For the text-containing cell, return its midpoint in (X, Y) coordinate format. 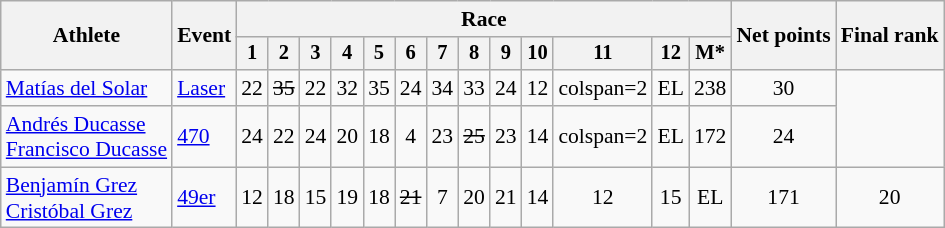
470 (204, 136)
171 (783, 198)
3 (316, 54)
Athlete (86, 36)
34 (442, 88)
11 (602, 54)
32 (347, 88)
238 (710, 88)
172 (710, 136)
10 (538, 54)
19 (347, 198)
6 (411, 54)
Benjamín GrezCristóbal Grez (86, 198)
Event (204, 36)
25 (474, 136)
1 (252, 54)
9 (506, 54)
49er (204, 198)
30 (783, 88)
Final rank (890, 36)
2 (284, 54)
Laser (204, 88)
Andrés DucasseFrancisco Ducasse (86, 136)
33 (474, 88)
Matías del Solar (86, 88)
Net points (783, 36)
5 (379, 54)
Race (484, 19)
M* (710, 54)
8 (474, 54)
